Determine the [x, y] coordinate at the center of the cell enclosing the given text.  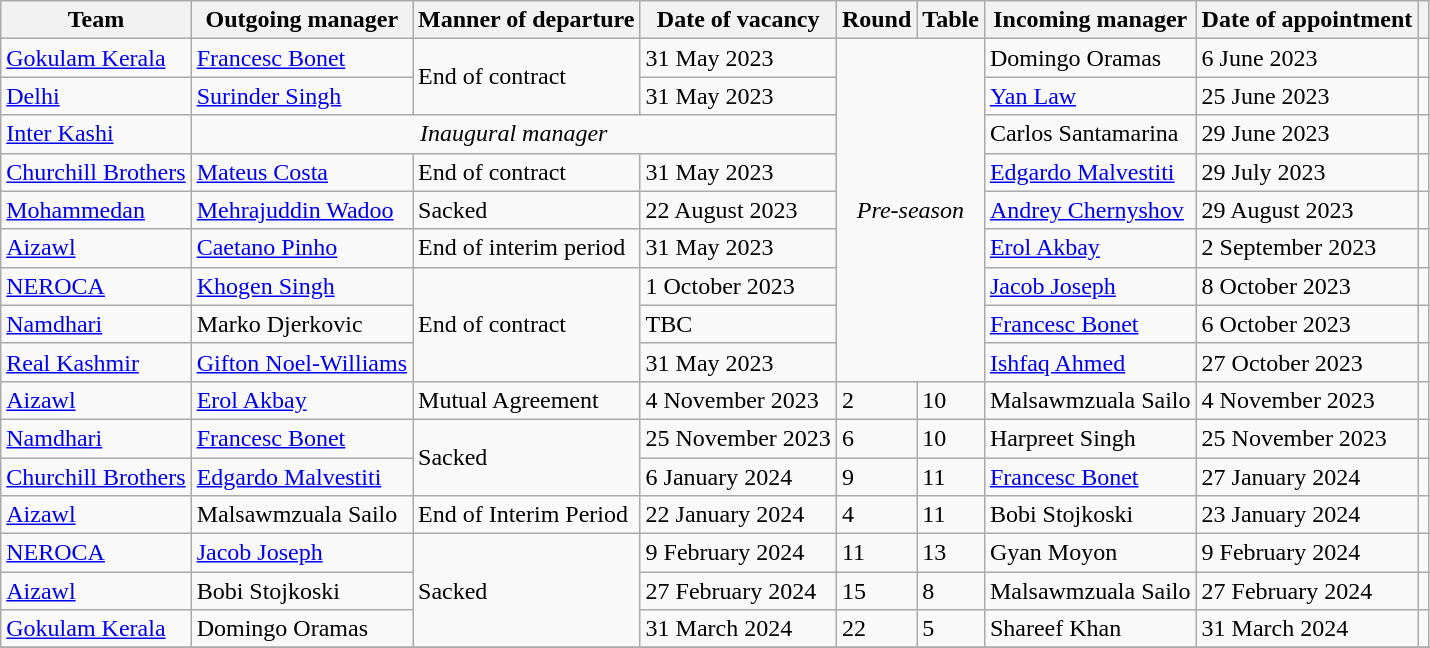
Caetano Pinho [302, 248]
Inaugural manager [514, 134]
Mohammedan [96, 210]
Gifton Noel-Williams [302, 362]
Pre-season [910, 210]
Date of appointment [1307, 20]
Outgoing manager [302, 20]
Date of vacancy [738, 20]
6 January 2024 [738, 477]
Inter Kashi [96, 134]
29 June 2023 [1307, 134]
End of Interim Period [526, 515]
6 October 2023 [1307, 324]
Mehrajuddin Wadoo [302, 210]
2 September 2023 [1307, 248]
Shareef Khan [1090, 629]
Khogen Singh [302, 286]
6 [876, 438]
23 January 2024 [1307, 515]
29 July 2023 [1307, 172]
Andrey Chernyshov [1090, 210]
5 [951, 629]
Manner of departure [526, 20]
Yan Law [1090, 96]
22 January 2024 [738, 515]
Table [951, 20]
4 [876, 515]
Real Kashmir [96, 362]
Mutual Agreement [526, 400]
Surinder Singh [302, 96]
27 January 2024 [1307, 477]
27 October 2023 [1307, 362]
8 October 2023 [1307, 286]
6 June 2023 [1307, 58]
Ishfaq Ahmed [1090, 362]
TBC [738, 324]
1 October 2023 [738, 286]
25 June 2023 [1307, 96]
8 [951, 591]
2 [876, 400]
Gyan Moyon [1090, 553]
15 [876, 591]
Mateus Costa [302, 172]
Harpreet Singh [1090, 438]
9 [876, 477]
29 August 2023 [1307, 210]
Team [96, 20]
Carlos Santamarina [1090, 134]
22 [876, 629]
Round [876, 20]
Incoming manager [1090, 20]
Delhi [96, 96]
13 [951, 553]
End of interim period [526, 248]
Marko Djerkovic [302, 324]
22 August 2023 [738, 210]
